Output the [X, Y] coordinate of the center of the cell containing the given text.  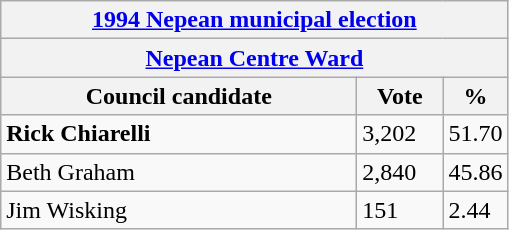
Jim Wisking [179, 210]
Nepean Centre Ward [254, 58]
Beth Graham [179, 172]
45.86 [476, 172]
Vote [400, 96]
1994 Nepean municipal election [254, 20]
2,840 [400, 172]
2.44 [476, 210]
Council candidate [179, 96]
51.70 [476, 134]
151 [400, 210]
% [476, 96]
Rick Chiarelli [179, 134]
3,202 [400, 134]
